Search for the cell housing the specified text and yield its (x, y) center coordinate. 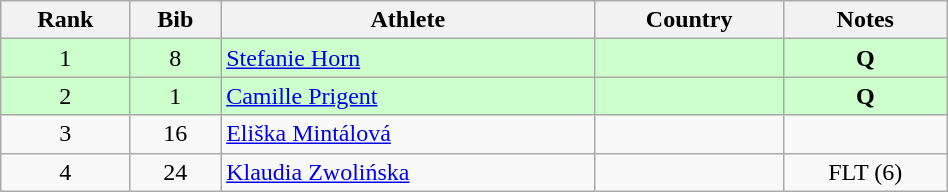
Stefanie Horn (408, 58)
Bib (176, 20)
Country (689, 20)
FLT (6) (865, 172)
3 (66, 134)
2 (66, 96)
8 (176, 58)
Athlete (408, 20)
24 (176, 172)
Camille Prigent (408, 96)
4 (66, 172)
Eliška Mintálová (408, 134)
Notes (865, 20)
Rank (66, 20)
16 (176, 134)
Klaudia Zwolińska (408, 172)
